Return the [x, y] coordinate for the center point of the cell that contains the specified text.  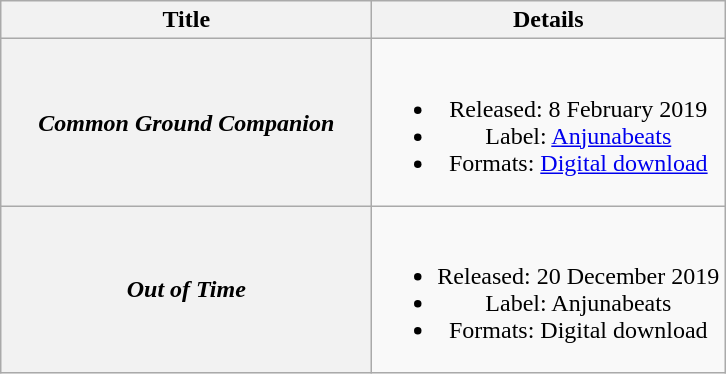
Details [548, 20]
Title [186, 20]
Out of Time [186, 290]
Common Ground Companion [186, 122]
Released: 20 December 2019Label: AnjunabeatsFormats: Digital download [548, 290]
Released: 8 February 2019Label: AnjunabeatsFormats: Digital download [548, 122]
